Output the (X, Y) coordinate of the center of the cell containing the given text.  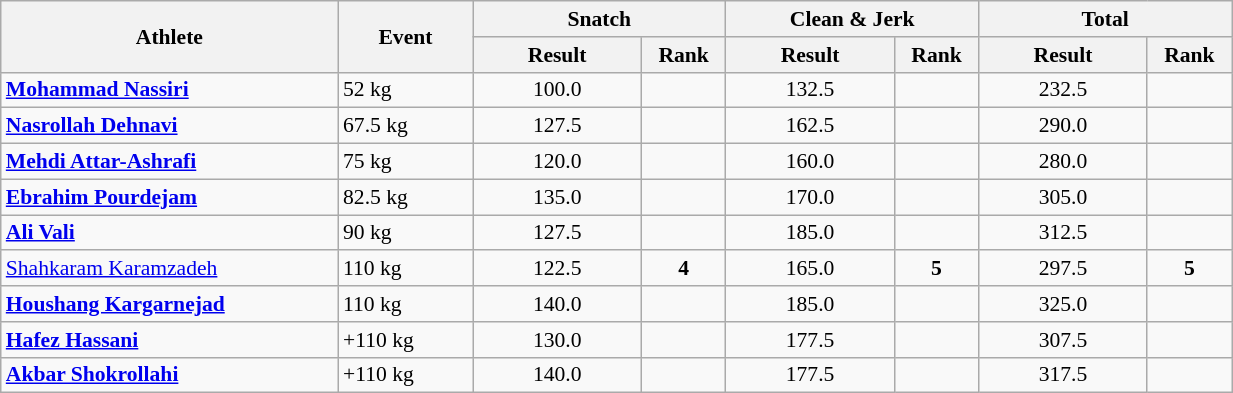
317.5 (1064, 375)
130.0 (558, 340)
290.0 (1064, 126)
280.0 (1064, 162)
Hafez Hassani (170, 340)
Athlete (170, 36)
312.5 (1064, 233)
305.0 (1064, 197)
Shahkaram Karamzadeh (170, 269)
307.5 (1064, 340)
170.0 (810, 197)
Mehdi Attar-Ashrafi (170, 162)
162.5 (810, 126)
100.0 (558, 90)
4 (683, 269)
325.0 (1064, 304)
Event (406, 36)
52 kg (406, 90)
Nasrollah Dehnavi (170, 126)
75 kg (406, 162)
Houshang Kargarnejad (170, 304)
132.5 (810, 90)
135.0 (558, 197)
67.5 kg (406, 126)
Clean & Jerk (852, 19)
297.5 (1064, 269)
82.5 kg (406, 197)
165.0 (810, 269)
Ebrahim Pourdejam (170, 197)
Mohammad Nassiri (170, 90)
122.5 (558, 269)
Akbar Shokrollahi (170, 375)
160.0 (810, 162)
Snatch (600, 19)
Total (1106, 19)
Ali Vali (170, 233)
90 kg (406, 233)
232.5 (1064, 90)
120.0 (558, 162)
